Search for the cell housing the specified text and yield its [x, y] center coordinate. 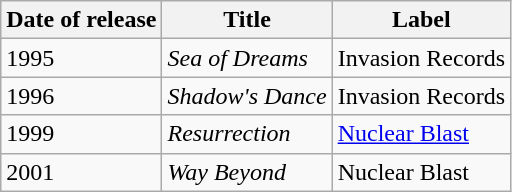
Resurrection [247, 134]
Way Beyond [247, 172]
Title [247, 20]
Label [421, 20]
Shadow's Dance [247, 96]
1995 [82, 58]
2001 [82, 172]
1999 [82, 134]
Date of release [82, 20]
1996 [82, 96]
Sea of Dreams [247, 58]
